Pinpoint the cell where the given text exists, returning its [X, Y] midpoint coordinate. 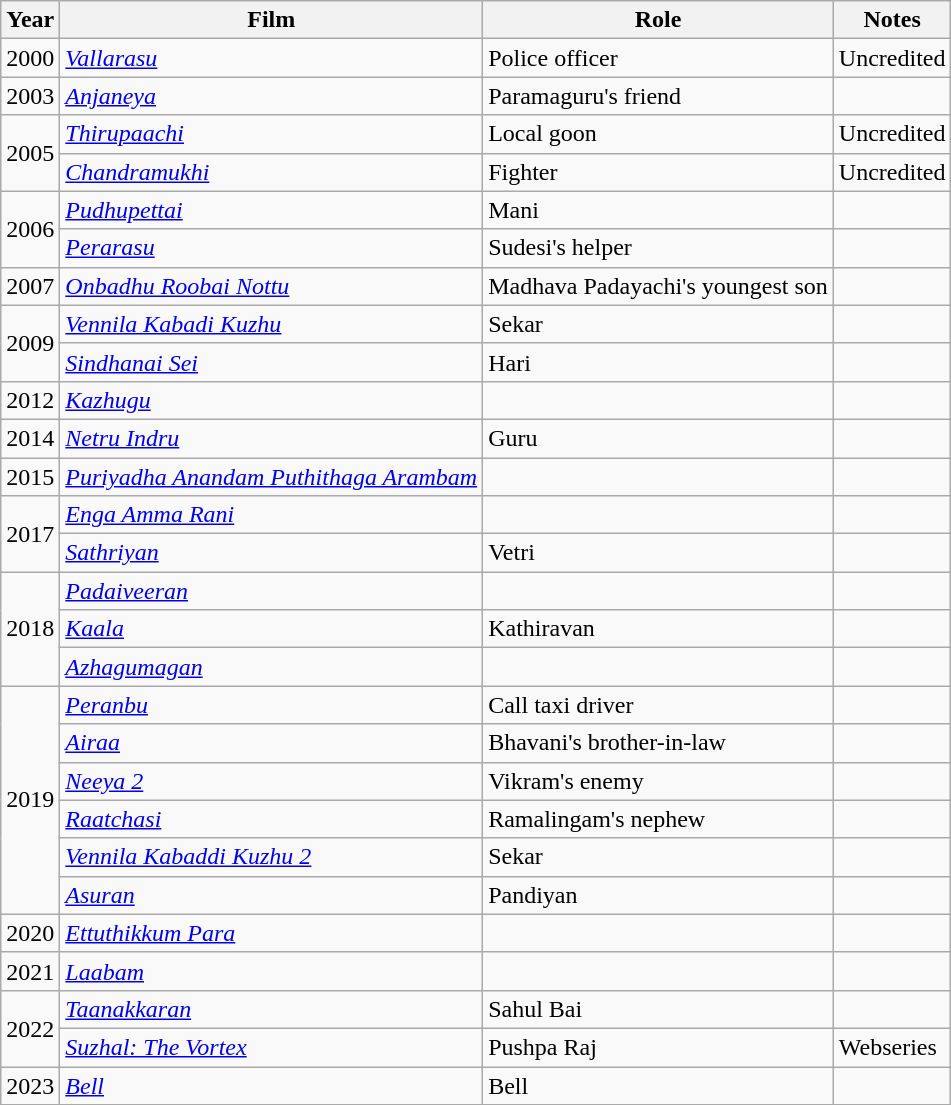
Ramalingam's nephew [658, 819]
2014 [30, 438]
Perarasu [272, 248]
Bhavani's brother-in-law [658, 743]
Sudesi's helper [658, 248]
Enga Amma Rani [272, 515]
Kaala [272, 629]
Asuran [272, 895]
Police officer [658, 58]
Sindhanai Sei [272, 362]
2000 [30, 58]
Madhava Padayachi's youngest son [658, 286]
2006 [30, 229]
Webseries [892, 1047]
Guru [658, 438]
2005 [30, 153]
Neeya 2 [272, 781]
Local goon [658, 134]
Padaiveeran [272, 591]
Pandiyan [658, 895]
Sathriyan [272, 553]
2021 [30, 971]
2019 [30, 800]
2023 [30, 1085]
Azhagumagan [272, 667]
Pudhupettai [272, 210]
Hari [658, 362]
Mani [658, 210]
Call taxi driver [658, 705]
2022 [30, 1028]
Kazhugu [272, 400]
Vallarasu [272, 58]
Onbadhu Roobai Nottu [272, 286]
2007 [30, 286]
Airaa [272, 743]
Raatchasi [272, 819]
Taanakkaran [272, 1009]
Role [658, 20]
Chandramukhi [272, 172]
Vetri [658, 553]
Notes [892, 20]
Netru Indru [272, 438]
2012 [30, 400]
Fighter [658, 172]
Anjaneya [272, 96]
Pushpa Raj [658, 1047]
2018 [30, 629]
Paramaguru's friend [658, 96]
Year [30, 20]
2017 [30, 534]
2009 [30, 343]
Ettuthikkum Para [272, 933]
Sahul Bai [658, 1009]
Vikram's enemy [658, 781]
Vennila Kabaddi Kuzhu 2 [272, 857]
Film [272, 20]
Laabam [272, 971]
2020 [30, 933]
2015 [30, 477]
Peranbu [272, 705]
2003 [30, 96]
Vennila Kabadi Kuzhu [272, 324]
Kathiravan [658, 629]
Suzhal: The Vortex [272, 1047]
Puriyadha Anandam Puthithaga Arambam [272, 477]
Thirupaachi [272, 134]
